Locate the cell with the specified text and output its (X, Y) center coordinate. 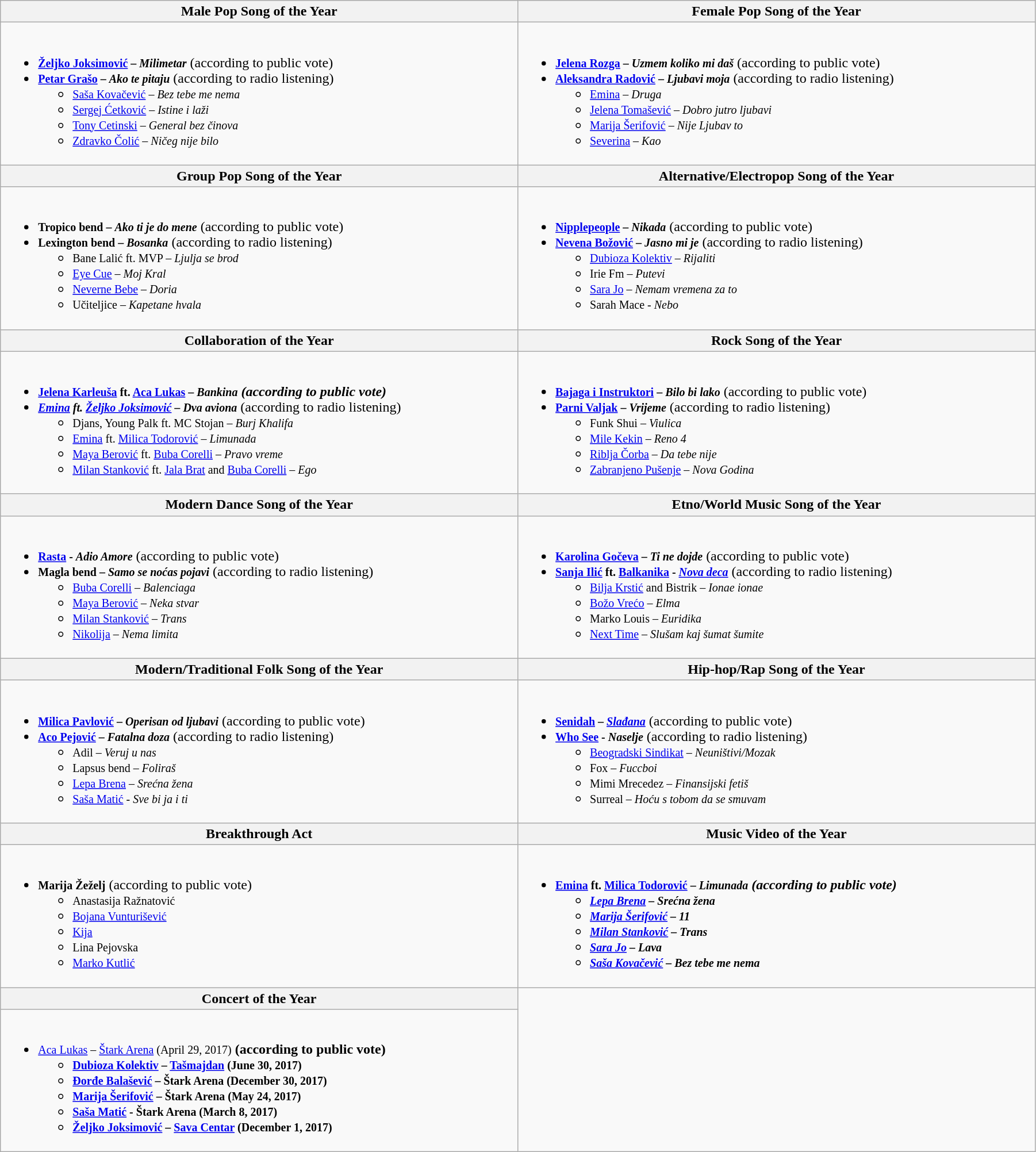
Female Pop Song of the Year (777, 11)
Alternative/Electropop Song of the Year (777, 176)
Breakthrough Act (259, 834)
Male Pop Song of the Year (259, 11)
Modern Dance Song of the Year (259, 505)
Rock Song of the Year (777, 340)
Concert of the Year (259, 999)
Collaboration of the Year (259, 340)
Music Video of the Year (777, 834)
Hip-hop/Rap Song of the Year (777, 669)
Etno/World Music Song of the Year (777, 505)
Group Pop Song of the Year (259, 176)
Modern/Traditional Folk Song of the Year (259, 669)
Marija Žeželj (according to public vote)Anastasija RažnatovićBojana VunturiševićKijaLina PejovskaMarko Kutlić (259, 916)
